For the text-containing cell, return its midpoint in [x, y] coordinate format. 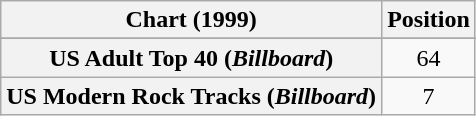
Position [429, 20]
Chart (1999) [192, 20]
64 [429, 58]
US Modern Rock Tracks (Billboard) [192, 96]
US Adult Top 40 (Billboard) [192, 58]
7 [429, 96]
